Locate the cell with the specified text and output its (X, Y) center coordinate. 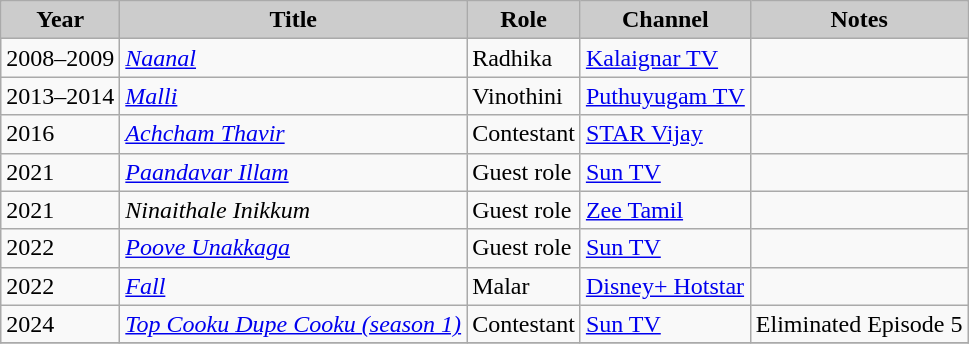
Title (294, 20)
Vinothini (524, 96)
Poove Unakkaga (294, 248)
Puthuyugam TV (665, 96)
Paandavar Illam (294, 172)
Radhika (524, 58)
Ninaithale Inikkum (294, 210)
Eliminated Episode 5 (859, 324)
Kalaignar TV (665, 58)
Disney+ Hotstar (665, 286)
2024 (60, 324)
2016 (60, 134)
Malli (294, 96)
Notes (859, 20)
Channel (665, 20)
Top Cooku Dupe Cooku (season 1) (294, 324)
STAR Vijay (665, 134)
Zee Tamil (665, 210)
Malar (524, 286)
Fall (294, 286)
Role (524, 20)
Naanal (294, 58)
Year (60, 20)
Achcham Thavir (294, 134)
2013–2014 (60, 96)
2008–2009 (60, 58)
